Scan for the cell matching the given text and deliver its (x, y) coordinate at center. 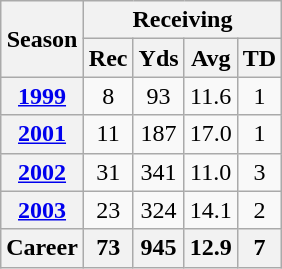
1999 (42, 96)
2002 (42, 172)
Yds (158, 58)
945 (158, 248)
11.0 (210, 172)
12.9 (210, 248)
11 (108, 134)
8 (108, 96)
17.0 (210, 134)
341 (158, 172)
Rec (108, 58)
Season (42, 39)
Career (42, 248)
2 (259, 210)
73 (108, 248)
11.6 (210, 96)
TD (259, 58)
3 (259, 172)
Avg (210, 58)
93 (158, 96)
187 (158, 134)
2003 (42, 210)
7 (259, 248)
2001 (42, 134)
23 (108, 210)
14.1 (210, 210)
31 (108, 172)
324 (158, 210)
Receiving (182, 20)
